Locate the cell with the specified text and output its [x, y] center coordinate. 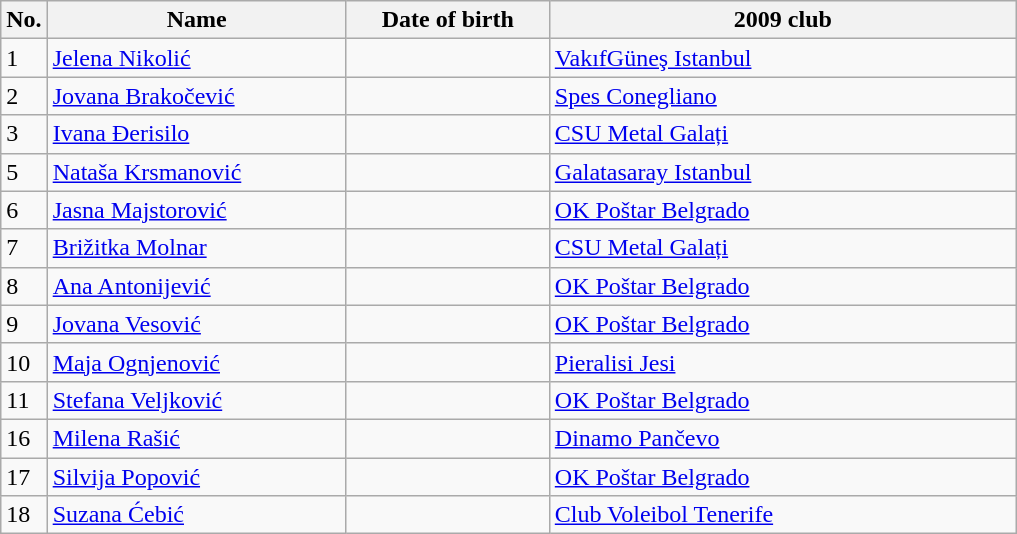
Milena Rašić [196, 438]
3 [24, 134]
Jovana Vesović [196, 324]
5 [24, 172]
8 [24, 286]
6 [24, 210]
Jovana Brakočević [196, 96]
7 [24, 248]
Club Voleibol Tenerife [782, 515]
1 [24, 58]
2 [24, 96]
Maja Ognjenović [196, 362]
Brižitka Molnar [196, 248]
Stefana Veljković [196, 400]
16 [24, 438]
VakıfGüneş Istanbul [782, 58]
Galatasaray Istanbul [782, 172]
Ana Antonijević [196, 286]
Jasna Majstorović [196, 210]
Jelena Nikolić [196, 58]
10 [24, 362]
Nataša Krsmanović [196, 172]
Spes Conegliano [782, 96]
Date of birth [448, 20]
Name [196, 20]
17 [24, 477]
Dinamo Pančevo [782, 438]
11 [24, 400]
2009 club [782, 20]
Silvija Popović [196, 477]
9 [24, 324]
Ivana Ðerisilo [196, 134]
18 [24, 515]
Pieralisi Jesi [782, 362]
No. [24, 20]
Suzana Ćebić [196, 515]
